Scan for the cell matching the given text and deliver its [X, Y] coordinate at center. 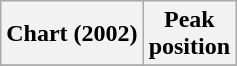
Peakposition [189, 34]
Chart (2002) [72, 34]
